Detect which cell encompasses the target text, then output its [x, y] center coordinate. 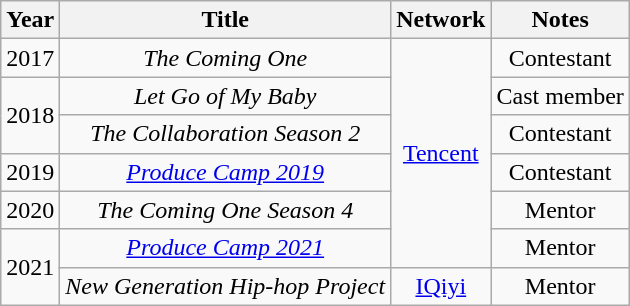
Produce Camp 2021 [226, 248]
Network [441, 20]
The Coming One Season 4 [226, 210]
2017 [30, 58]
New Generation Hip-hop Project [226, 286]
2020 [30, 210]
Title [226, 20]
The Collaboration Season 2 [226, 134]
IQiyi [441, 286]
Produce Camp 2019 [226, 172]
2018 [30, 115]
Tencent [441, 153]
Cast member [560, 96]
2019 [30, 172]
Let Go of My Baby [226, 96]
The Coming One [226, 58]
Notes [560, 20]
Year [30, 20]
2021 [30, 267]
